Detect which cell encompasses the target text, then output its (x, y) center coordinate. 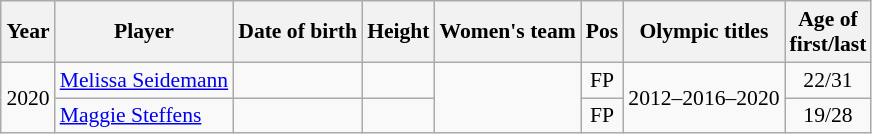
22/31 (828, 80)
Pos (602, 32)
19/28 (828, 116)
2020 (28, 98)
Melissa Seidemann (144, 80)
Height (398, 32)
Date of birth (298, 32)
Player (144, 32)
2012–2016–2020 (704, 98)
Olympic titles (704, 32)
Age offirst/last (828, 32)
Year (28, 32)
Maggie Steffens (144, 116)
Women's team (508, 32)
